Output the [x, y] coordinate of the center of the cell containing the given text.  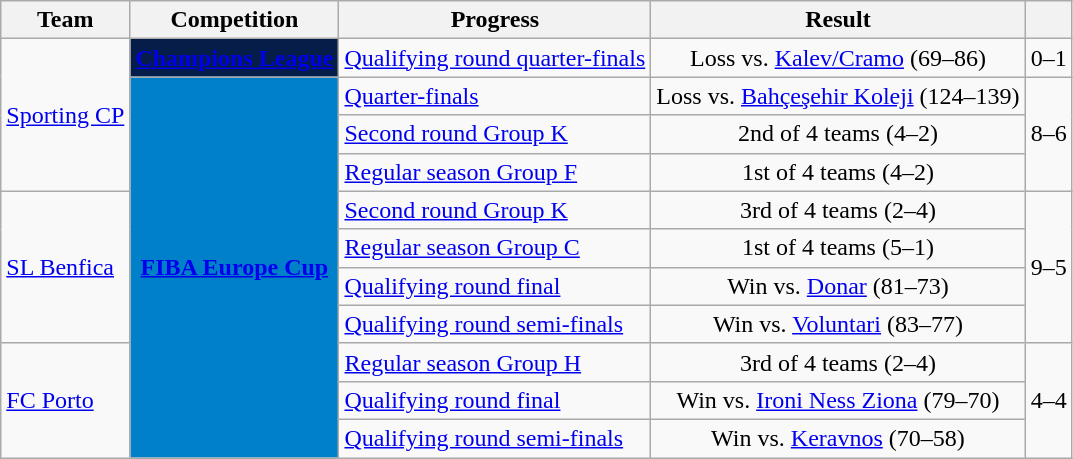
Win vs. Donar (81–73) [838, 286]
Champions League [234, 58]
Win vs. Voluntari (83–77) [838, 324]
Loss vs. Kalev/Cramo (69–86) [838, 58]
Quarter-finals [495, 96]
Loss vs. Bahçeşehir Koleji (124–139) [838, 96]
Regular season Group F [495, 172]
1st of 4 teams (4–2) [838, 172]
Team [66, 20]
FIBA Europe Cup [234, 268]
Progress [495, 20]
Regular season Group C [495, 248]
SL Benfica [66, 267]
Regular season Group H [495, 362]
4–4 [1048, 400]
9–5 [1048, 267]
Win vs. Ironi Ness Ziona (79–70) [838, 400]
Qualifying round quarter-finals [495, 58]
FC Porto [66, 400]
Win vs. Keravnos (70–58) [838, 438]
Result [838, 20]
8–6 [1048, 134]
Sporting CP [66, 115]
0–1 [1048, 58]
Competition [234, 20]
1st of 4 teams (5–1) [838, 248]
2nd of 4 teams (4–2) [838, 134]
